Detect which cell encompasses the target text, then output its (x, y) center coordinate. 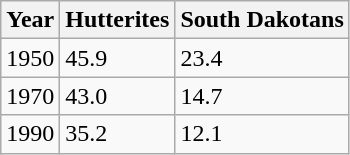
Hutterites (118, 20)
45.9 (118, 58)
35.2 (118, 134)
12.1 (262, 134)
23.4 (262, 58)
14.7 (262, 96)
1950 (30, 58)
South Dakotans (262, 20)
43.0 (118, 96)
1990 (30, 134)
Year (30, 20)
1970 (30, 96)
